Capture the cell that displays the provided text and extract its (x, y) central coordinate. 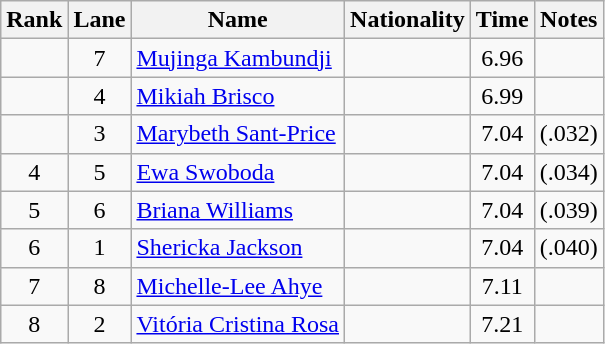
Lane (100, 20)
Briana Williams (238, 210)
(.040) (568, 248)
6.99 (502, 96)
(.039) (568, 210)
7.21 (502, 324)
Mujinga Kambundji (238, 58)
Michelle-Lee Ahye (238, 286)
Rank (34, 20)
Marybeth Sant-Price (238, 134)
6.96 (502, 58)
Time (502, 20)
3 (100, 134)
Vitória Cristina Rosa (238, 324)
1 (100, 248)
Notes (568, 20)
Name (238, 20)
Mikiah Brisco (238, 96)
7.11 (502, 286)
2 (100, 324)
(.034) (568, 172)
Ewa Swoboda (238, 172)
Nationality (408, 20)
Shericka Jackson (238, 248)
(.032) (568, 134)
